Detect which cell encompasses the target text, then output its [X, Y] center coordinate. 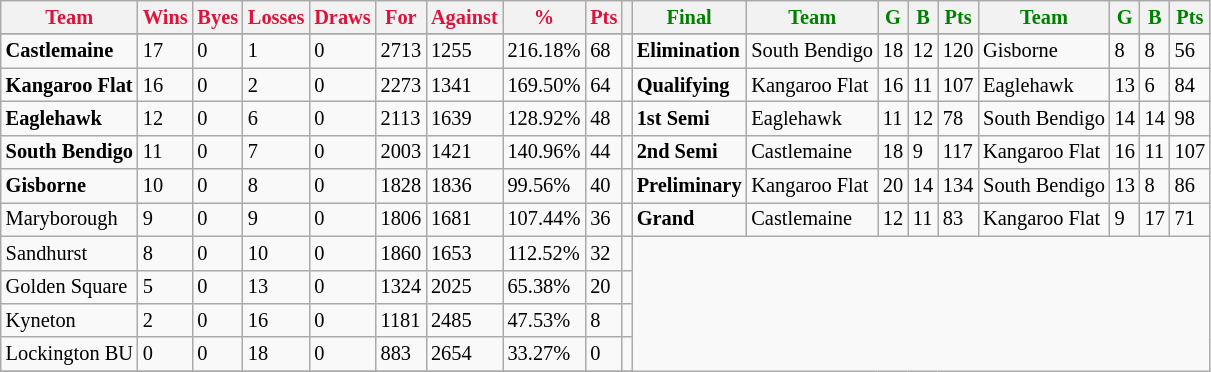
120 [958, 51]
86 [1190, 186]
117 [958, 152]
48 [604, 118]
1806 [401, 219]
1255 [464, 51]
Elimination [690, 51]
2485 [464, 320]
Golden Square [70, 287]
1341 [464, 85]
128.92% [544, 118]
Wins [166, 17]
32 [604, 253]
112.52% [544, 253]
40 [604, 186]
1421 [464, 152]
68 [604, 51]
For [401, 17]
2nd Semi [690, 152]
1681 [464, 219]
2025 [464, 287]
Preliminary [690, 186]
Against [464, 17]
140.96% [544, 152]
84 [1190, 85]
1836 [464, 186]
Maryborough [70, 219]
Draws [342, 17]
169.50% [544, 85]
1 [276, 51]
1st Semi [690, 118]
71 [1190, 219]
36 [604, 219]
Losses [276, 17]
216.18% [544, 51]
99.56% [544, 186]
65.38% [544, 287]
56 [1190, 51]
44 [604, 152]
7 [276, 152]
1324 [401, 287]
2273 [401, 85]
78 [958, 118]
% [544, 17]
64 [604, 85]
2003 [401, 152]
107.44% [544, 219]
47.53% [544, 320]
Sandhurst [70, 253]
Byes [218, 17]
2113 [401, 118]
1181 [401, 320]
Qualifying [690, 85]
1828 [401, 186]
1639 [464, 118]
Kyneton [70, 320]
33.27% [544, 354]
Grand [690, 219]
98 [1190, 118]
Final [690, 17]
2713 [401, 51]
1653 [464, 253]
2654 [464, 354]
883 [401, 354]
Lockington BU [70, 354]
83 [958, 219]
134 [958, 186]
5 [166, 287]
1860 [401, 253]
